Identify which cell holds the provided text, then report its (X, Y) central coordinate. 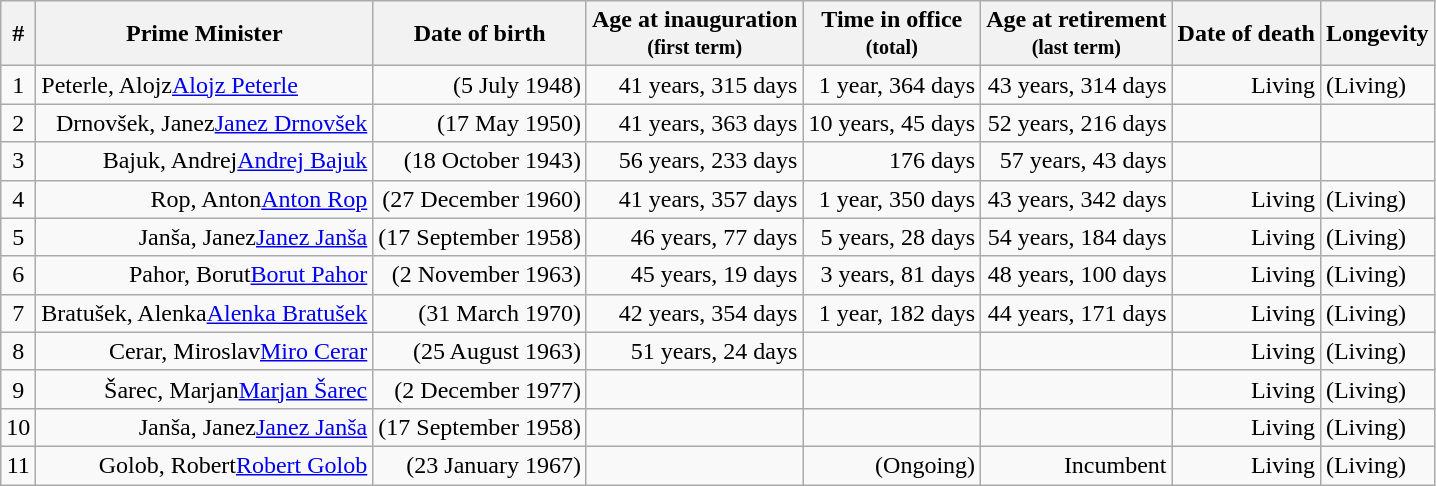
Peterle, AlojzAlojz Peterle (204, 85)
1 (18, 85)
44 years, 171 days (1076, 313)
41 years, 363 days (694, 123)
Bratušek, AlenkaAlenka Bratušek (204, 313)
Date of death (1246, 34)
Longevity (1377, 34)
Incumbent (1076, 465)
42 years, 354 days (694, 313)
51 years, 24 days (694, 351)
52 years, 216 days (1076, 123)
1 year, 182 days (892, 313)
57 years, 43 days (1076, 161)
11 (18, 465)
(25 August 1963) (480, 351)
1 year, 350 days (892, 199)
45 years, 19 days (694, 275)
Age at inauguration(first term) (694, 34)
41 years, 315 days (694, 85)
3 (18, 161)
Golob, RobertRobert Golob (204, 465)
56 years, 233 days (694, 161)
(Ongoing) (892, 465)
3 years, 81 days (892, 275)
(17 May 1950) (480, 123)
5 (18, 237)
(2 November 1963) (480, 275)
(27 December 1960) (480, 199)
1 year, 364 days (892, 85)
Pahor, BorutBorut Pahor (204, 275)
(18 October 1943) (480, 161)
46 years, 77 days (694, 237)
176 days (892, 161)
6 (18, 275)
(5 July 1948) (480, 85)
(31 March 1970) (480, 313)
41 years, 357 days (694, 199)
Time in office(total) (892, 34)
4 (18, 199)
Age at retirement(last term) (1076, 34)
Prime Minister (204, 34)
48 years, 100 days (1076, 275)
43 years, 314 days (1076, 85)
7 (18, 313)
5 years, 28 days (892, 237)
10 (18, 427)
43 years, 342 days (1076, 199)
(2 December 1977) (480, 389)
54 years, 184 days (1076, 237)
# (18, 34)
Date of birth (480, 34)
2 (18, 123)
Šarec, MarjanMarjan Šarec (204, 389)
Bajuk, AndrejAndrej Bajuk (204, 161)
Cerar, MiroslavMiro Cerar (204, 351)
9 (18, 389)
(23 January 1967) (480, 465)
10 years, 45 days (892, 123)
8 (18, 351)
Drnovšek, JanezJanez Drnovšek (204, 123)
Rop, AntonAnton Rop (204, 199)
